Extract the (X, Y) coordinate from the center of the cell holding the provided text.  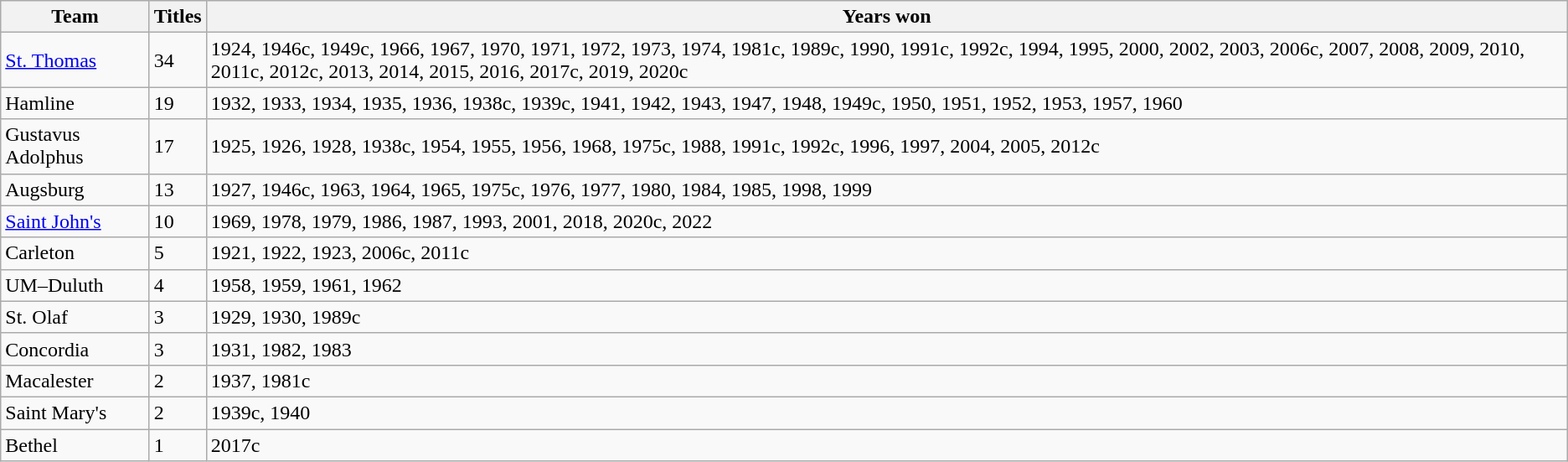
1958, 1959, 1961, 1962 (886, 285)
Saint Mary's (75, 413)
Saint John's (75, 221)
Gustavus Adolphus (75, 146)
St. Olaf (75, 317)
10 (178, 221)
34 (178, 60)
1969, 1978, 1979, 1986, 1987, 1993, 2001, 2018, 2020c, 2022 (886, 221)
Hamline (75, 103)
Carleton (75, 253)
Macalester (75, 381)
1937, 1981c (886, 381)
1939c, 1940 (886, 413)
1927, 1946c, 1963, 1964, 1965, 1975c, 1976, 1977, 1980, 1984, 1985, 1998, 1999 (886, 189)
Augsburg (75, 189)
19 (178, 103)
Team (75, 17)
4 (178, 285)
1 (178, 445)
1929, 1930, 1989c (886, 317)
Titles (178, 17)
Bethel (75, 445)
1932, 1933, 1934, 1935, 1936, 1938c, 1939c, 1941, 1942, 1943, 1947, 1948, 1949c, 1950, 1951, 1952, 1953, 1957, 1960 (886, 103)
1931, 1982, 1983 (886, 349)
Years won (886, 17)
St. Thomas (75, 60)
13 (178, 189)
Concordia (75, 349)
UM–Duluth (75, 285)
1925, 1926, 1928, 1938c, 1954, 1955, 1956, 1968, 1975c, 1988, 1991c, 1992c, 1996, 1997, 2004, 2005, 2012c (886, 146)
5 (178, 253)
2017c (886, 445)
1921, 1922, 1923, 2006c, 2011c (886, 253)
17 (178, 146)
